Search for the cell housing the specified text and yield its [x, y] center coordinate. 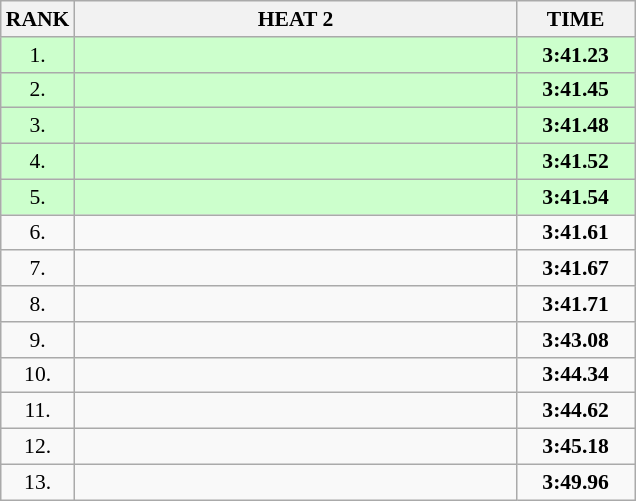
4. [38, 162]
3:41.52 [576, 162]
3:44.62 [576, 411]
3:41.23 [576, 55]
7. [38, 269]
3:41.54 [576, 197]
8. [38, 304]
TIME [576, 19]
3:41.67 [576, 269]
10. [38, 375]
12. [38, 447]
3:41.48 [576, 126]
2. [38, 90]
3:49.96 [576, 482]
11. [38, 411]
3:41.71 [576, 304]
3. [38, 126]
13. [38, 482]
HEAT 2 [295, 19]
3:41.61 [576, 233]
5. [38, 197]
1. [38, 55]
3:44.34 [576, 375]
3:43.08 [576, 340]
3:45.18 [576, 447]
RANK [38, 19]
3:41.45 [576, 90]
9. [38, 340]
6. [38, 233]
